Identify which cell holds the provided text, then report its (x, y) central coordinate. 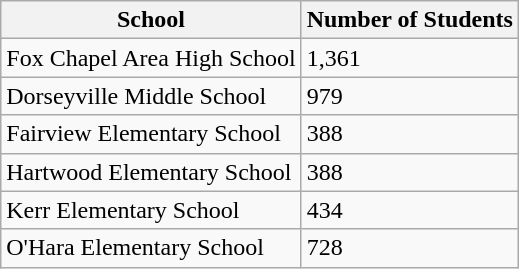
Kerr Elementary School (151, 210)
728 (410, 248)
434 (410, 210)
School (151, 20)
Fox Chapel Area High School (151, 58)
Hartwood Elementary School (151, 172)
1,361 (410, 58)
Dorseyville Middle School (151, 96)
Fairview Elementary School (151, 134)
979 (410, 96)
O'Hara Elementary School (151, 248)
Number of Students (410, 20)
